Return (x, y) of the center of cell containing provided text 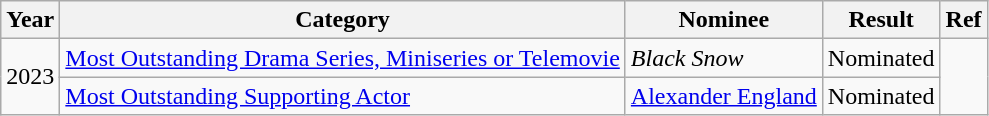
Alexander England (724, 96)
Ref (964, 20)
Most Outstanding Drama Series, Miniseries or Telemovie (343, 58)
Result (881, 20)
Most Outstanding Supporting Actor (343, 96)
Nominee (724, 20)
Year (30, 20)
Black Snow (724, 58)
2023 (30, 77)
Category (343, 20)
